Locate the cell with the specified text and output its [X, Y] center coordinate. 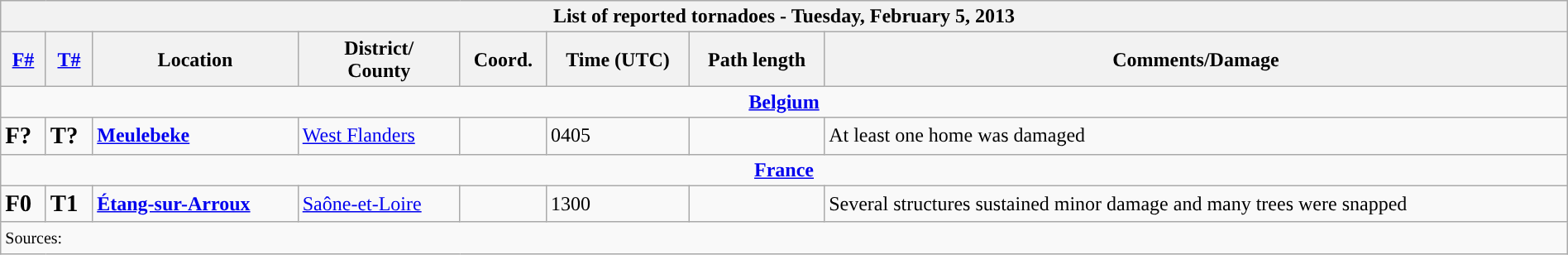
At least one home was damaged [1196, 136]
F? [23, 136]
Comments/Damage [1196, 60]
West Flanders [379, 136]
Meulebeke [195, 136]
Time (UTC) [619, 60]
Belgium [784, 102]
F0 [23, 204]
0405 [619, 136]
List of reported tornadoes - Tuesday, February 5, 2013 [784, 17]
Saône-et-Loire [379, 204]
F# [23, 60]
Étang-sur-Arroux [195, 204]
Several structures sustained minor damage and many trees were snapped [1196, 204]
T# [69, 60]
Location [195, 60]
Path length [756, 60]
1300 [619, 204]
T1 [69, 204]
T? [69, 136]
Sources: [784, 238]
District/County [379, 60]
Coord. [503, 60]
France [784, 170]
